Capture the cell that displays the provided text and extract its [X, Y] central coordinate. 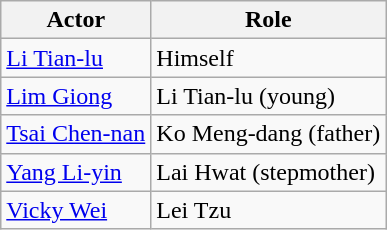
Li Tian-lu (young) [268, 96]
Lai Hwat (stepmother) [268, 172]
Actor [76, 20]
Lei Tzu [268, 210]
Ko Meng-dang (father) [268, 134]
Tsai Chen-nan [76, 134]
Himself [268, 58]
Li Tian-lu [76, 58]
Role [268, 20]
Lim Giong [76, 96]
Vicky Wei [76, 210]
Yang Li-yin [76, 172]
